Determine the [x, y] coordinate at the center of the cell enclosing the given text.  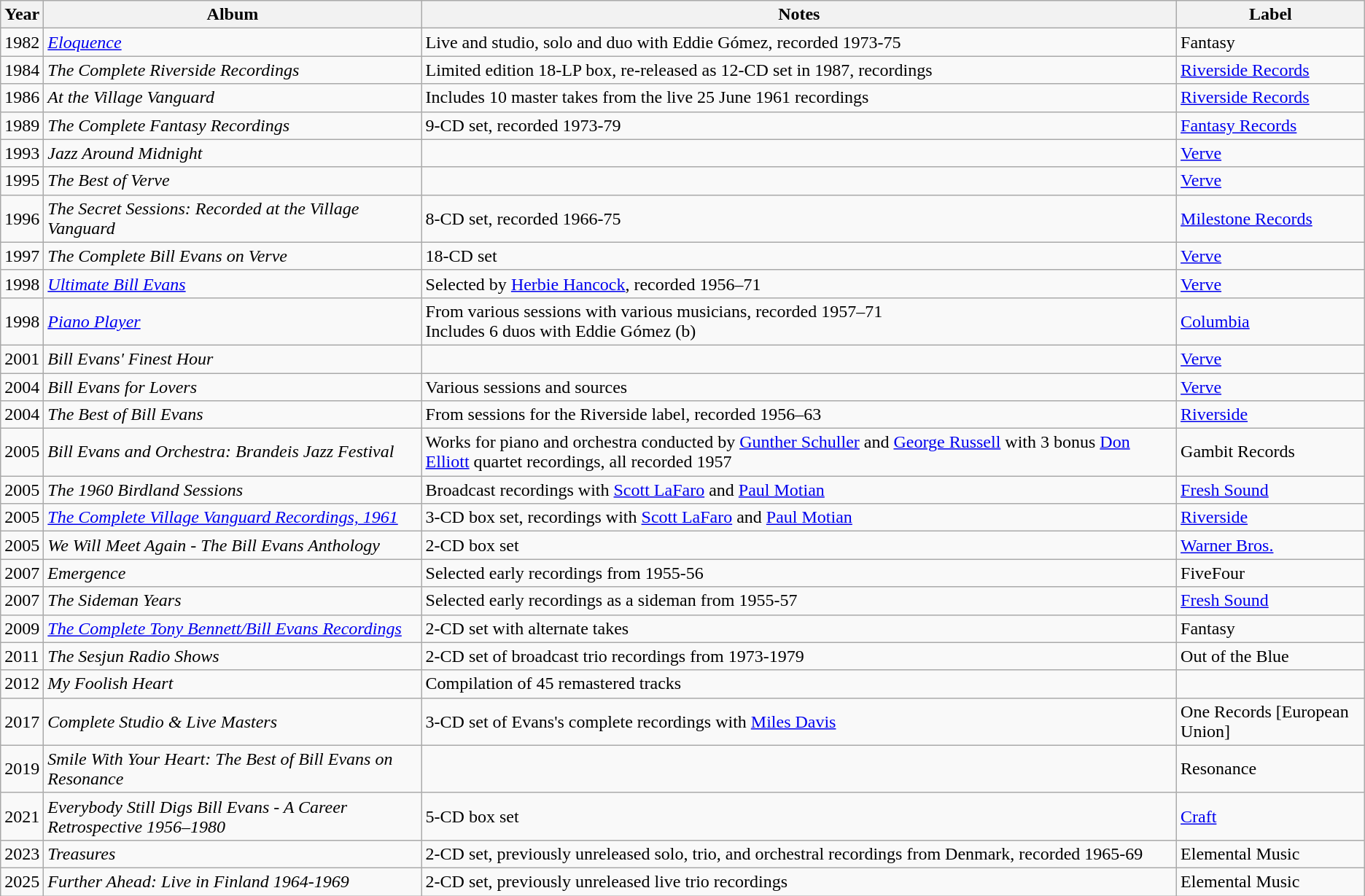
Notes [799, 15]
5-CD box set [799, 817]
From sessions for the Riverside label, recorded 1956–63 [799, 415]
2-CD set of broadcast trio recordings from 1973-1979 [799, 656]
The Complete Tony Bennett/Bill Evans Recordings [233, 628]
Smile With Your Heart: The Best of Bill Evans on Resonance [233, 768]
Jazz Around Midnight [233, 153]
Bill Evans for Lovers [233, 387]
18-CD set [799, 256]
Bill Evans' Finest Hour [233, 359]
Complete Studio & Live Masters [233, 722]
The Sesjun Radio Shows [233, 656]
We Will Meet Again - The Bill Evans Anthology [233, 545]
FiveFour [1271, 573]
1986 [22, 98]
Album [233, 15]
Piano Player [233, 321]
The Complete Fantasy Recordings [233, 125]
One Records [European Union] [1271, 722]
The Best of Verve [233, 181]
3-CD set of Evans's complete recordings with Miles Davis [799, 722]
The Sideman Years [233, 601]
The Best of Bill Evans [233, 415]
Limited edition 18-LP box, re-released as 12-CD set in 1987, recordings [799, 70]
Label [1271, 15]
2-CD set with alternate takes [799, 628]
Fantasy Records [1271, 125]
Gambit Records [1271, 452]
Craft [1271, 817]
1989 [22, 125]
The Complete Riverside Recordings [233, 70]
From various sessions with various musicians, recorded 1957–71Includes 6 duos with Eddie Gómez (b) [799, 321]
Compilation of 45 remastered tracks [799, 684]
1984 [22, 70]
2011 [22, 656]
1995 [22, 181]
3-CD box set, recordings with Scott LaFaro and Paul Motian [799, 518]
Bill Evans and Orchestra: Brandeis Jazz Festival [233, 452]
Out of the Blue [1271, 656]
Works for piano and orchestra conducted by Gunther Schuller and George Russell with 3 bonus Don Elliott quartet recordings, all recorded 1957 [799, 452]
2-CD box set [799, 545]
My Foolish Heart [233, 684]
The Complete Bill Evans on Verve [233, 256]
Selected early recordings from 1955-56 [799, 573]
2012 [22, 684]
At the Village Vanguard [233, 98]
Warner Bros. [1271, 545]
2017 [22, 722]
8-CD set, recorded 1966-75 [799, 219]
9-CD set, recorded 1973-79 [799, 125]
2021 [22, 817]
Eloquence [233, 42]
Further Ahead: Live in Finland 1964-1969 [233, 881]
Selected early recordings as a sideman from 1955-57 [799, 601]
Everybody Still Digs Bill Evans - A Career Retrospective 1956–1980 [233, 817]
1997 [22, 256]
Includes 10 master takes from the live 25 June 1961 recordings [799, 98]
2025 [22, 881]
2019 [22, 768]
Columbia [1271, 321]
1982 [22, 42]
Milestone Records [1271, 219]
2-CD set, previously unreleased solo, trio, and orchestral recordings from Denmark, recorded 1965-69 [799, 854]
1993 [22, 153]
Selected by Herbie Hancock, recorded 1956–71 [799, 284]
Year [22, 15]
Live and studio, solo and duo with Eddie Gómez, recorded 1973-75 [799, 42]
2009 [22, 628]
Various sessions and sources [799, 387]
Resonance [1271, 768]
Treasures [233, 854]
The 1960 Birdland Sessions [233, 490]
The Secret Sessions: Recorded at the Village Vanguard [233, 219]
Emergence [233, 573]
2-CD set, previously unreleased live trio recordings [799, 881]
The Complete Village Vanguard Recordings, 1961 [233, 518]
2023 [22, 854]
Broadcast recordings with Scott LaFaro and Paul Motian [799, 490]
1996 [22, 219]
Ultimate Bill Evans [233, 284]
2001 [22, 359]
